Output the (X, Y) coordinate of the center of the cell containing the given text.  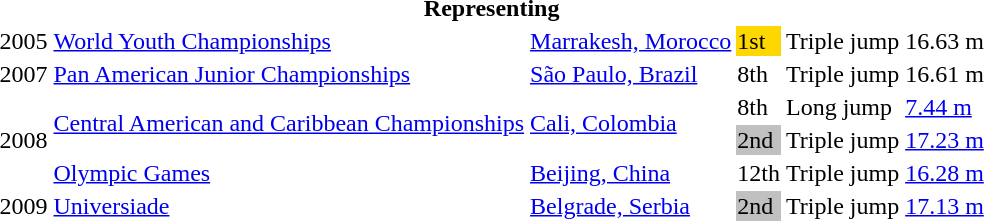
1st (759, 41)
São Paulo, Brazil (631, 74)
Pan American Junior Championships (289, 74)
12th (759, 173)
Marrakesh, Morocco (631, 41)
Long jump (842, 107)
Beijing, China (631, 173)
Central American and Caribbean Championships (289, 124)
Universiade (289, 206)
Olympic Games (289, 173)
World Youth Championships (289, 41)
Belgrade, Serbia (631, 206)
Cali, Colombia (631, 124)
